Return [x, y] of the center of cell containing provided text 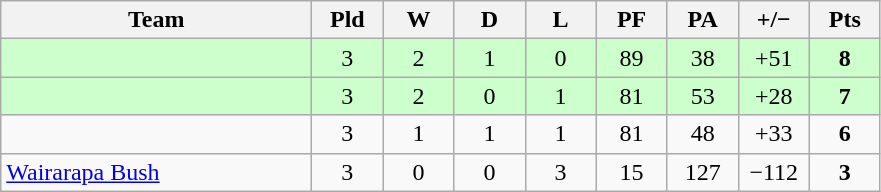
6 [844, 134]
127 [702, 172]
48 [702, 134]
8 [844, 58]
Team [156, 20]
L [560, 20]
89 [632, 58]
15 [632, 172]
38 [702, 58]
+51 [774, 58]
+33 [774, 134]
Pld [348, 20]
−112 [774, 172]
Pts [844, 20]
W [418, 20]
+/− [774, 20]
+28 [774, 96]
PF [632, 20]
D [490, 20]
7 [844, 96]
PA [702, 20]
53 [702, 96]
Wairarapa Bush [156, 172]
